Output the [X, Y] coordinate of the center of the cell containing the given text.  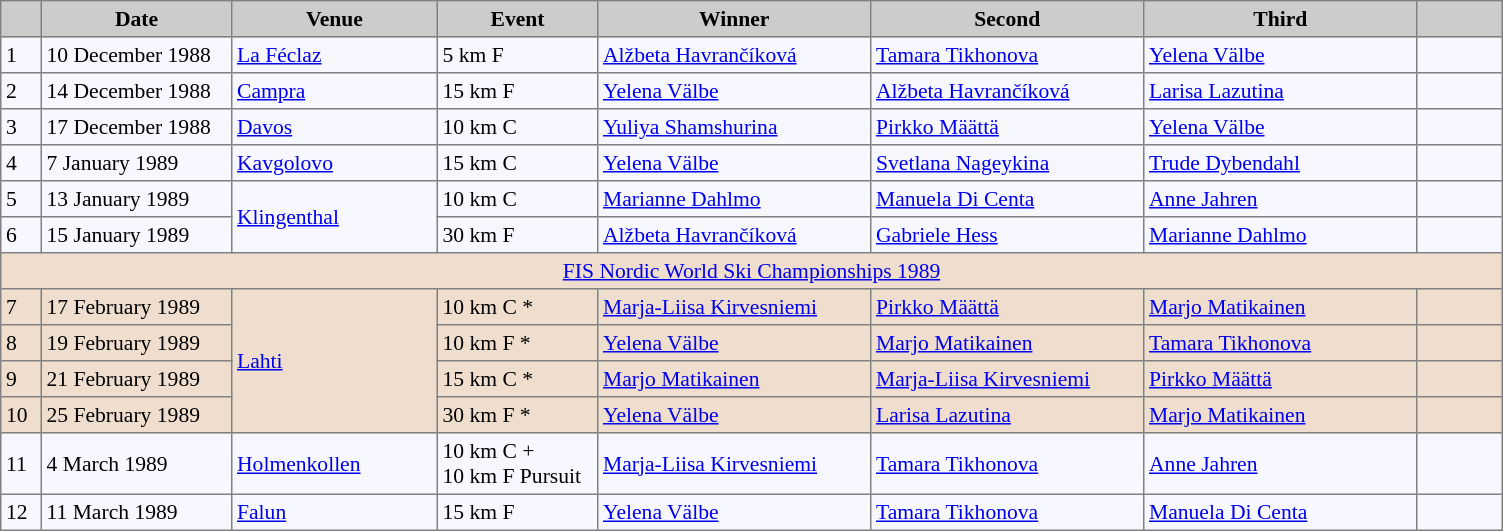
Second [1008, 19]
13 January 1989 [136, 199]
30 km F * [517, 415]
Trude Dybendahl [1280, 163]
Davos [335, 127]
12 [21, 512]
Svetlana Nageykina [1008, 163]
10 [21, 415]
11 [21, 464]
Gabriele Hess [1008, 235]
5 km F [517, 55]
7 [21, 307]
3 [21, 127]
5 [21, 199]
9 [21, 379]
Kavgolovo [335, 163]
17 December 1988 [136, 127]
6 [21, 235]
Event [517, 19]
4 March 1989 [136, 464]
Lahti [335, 361]
10 km C + 10 km F Pursuit [517, 464]
Third [1280, 19]
10 December 1988 [136, 55]
21 February 1989 [136, 379]
17 February 1989 [136, 307]
15 km C [517, 163]
La Féclaz [335, 55]
8 [21, 343]
Campra [335, 91]
15 km C * [517, 379]
7 January 1989 [136, 163]
Date [136, 19]
2 [21, 91]
Falun [335, 512]
Klingenthal [335, 217]
Yuliya Shamshurina [734, 127]
15 January 1989 [136, 235]
FIS Nordic World Ski Championships 1989 [752, 271]
10 km C * [517, 307]
4 [21, 163]
19 February 1989 [136, 343]
14 December 1988 [136, 91]
11 March 1989 [136, 512]
25 February 1989 [136, 415]
Holmenkollen [335, 464]
Winner [734, 19]
Venue [335, 19]
1 [21, 55]
10 km F * [517, 343]
30 km F [517, 235]
